Locate the cell with the specified text and output its (x, y) center coordinate. 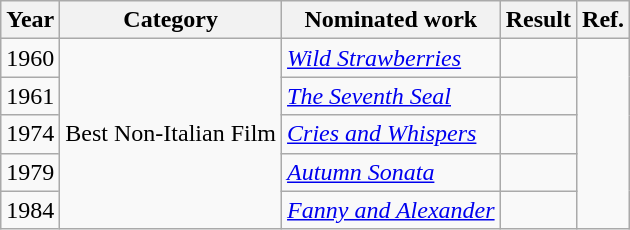
Category (171, 20)
Cries and Whispers (392, 134)
Best Non-Italian Film (171, 134)
1974 (30, 134)
Ref. (604, 20)
1961 (30, 96)
Result (538, 20)
Autumn Sonata (392, 172)
Nominated work (392, 20)
Wild Strawberries (392, 58)
1984 (30, 210)
Year (30, 20)
1960 (30, 58)
Fanny and Alexander (392, 210)
The Seventh Seal (392, 96)
1979 (30, 172)
